Find where the given text appears and provide that cell's center as [x, y] coordinate. 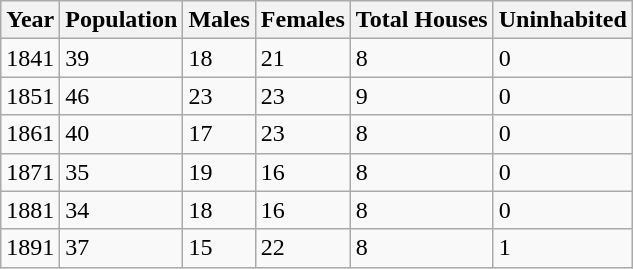
1891 [30, 248]
19 [219, 172]
Males [219, 20]
1871 [30, 172]
1861 [30, 134]
Uninhabited [562, 20]
Year [30, 20]
35 [122, 172]
Total Houses [422, 20]
21 [302, 58]
1881 [30, 210]
9 [422, 96]
46 [122, 96]
Females [302, 20]
34 [122, 210]
1851 [30, 96]
40 [122, 134]
1841 [30, 58]
39 [122, 58]
17 [219, 134]
Population [122, 20]
1 [562, 248]
37 [122, 248]
22 [302, 248]
15 [219, 248]
